Determine the (X, Y) coordinate at the center of the cell enclosing the given text.  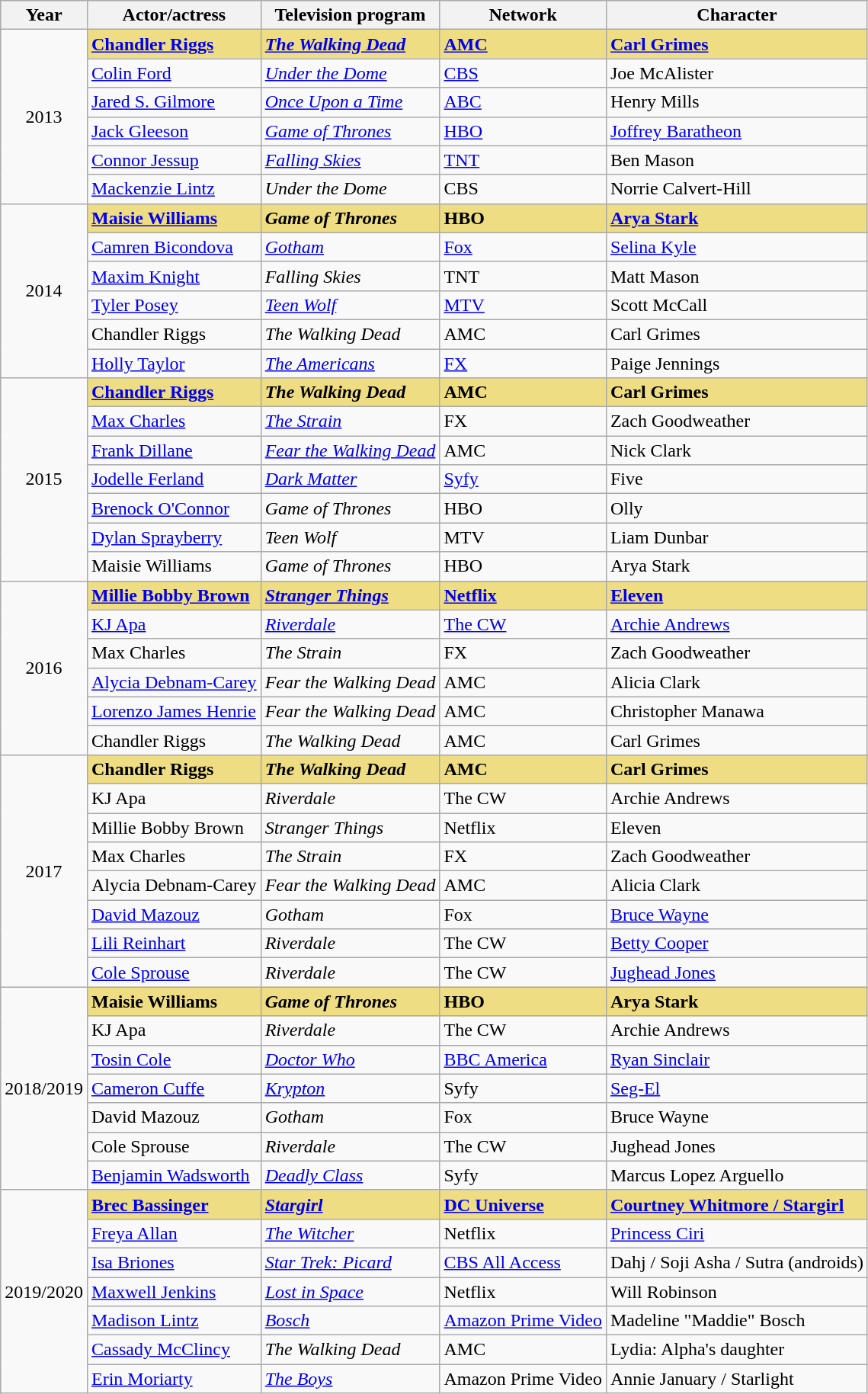
Freya Allan (174, 1233)
2019/2020 (44, 1291)
Ben Mason (736, 160)
Character (736, 15)
Lorenzo James Henrie (174, 711)
Annie January / Starlight (736, 1379)
Dark Matter (351, 479)
Stargirl (351, 1204)
Brec Bassinger (174, 1204)
Camren Bicondova (174, 247)
Brenock O'Connor (174, 508)
Jack Gleeson (174, 131)
Krypton (351, 1088)
Olly (736, 508)
Seg-El (736, 1088)
2013 (44, 117)
BBC America (523, 1059)
Marcus Lopez Arguello (736, 1175)
Bosch (351, 1321)
Deadly Class (351, 1175)
Princess Ciri (736, 1233)
Madeline "Maddie" Bosch (736, 1321)
Year (44, 15)
2017 (44, 870)
Ryan Sinclair (736, 1059)
Actor/actress (174, 15)
Tosin Cole (174, 1059)
Paige Jennings (736, 364)
Jared S. Gilmore (174, 102)
Dylan Sprayberry (174, 537)
Erin Moriarty (174, 1379)
Colin Ford (174, 73)
The Americans (351, 364)
Tyler Posey (174, 305)
Norrie Calvert-Hill (736, 189)
2018/2019 (44, 1088)
Joe McAlister (736, 73)
Liam Dunbar (736, 537)
ABC (523, 102)
Network (523, 15)
Cameron Cuffe (174, 1088)
Madison Lintz (174, 1321)
CBS All Access (523, 1262)
2014 (44, 290)
Isa Briones (174, 1262)
Five (736, 479)
The Witcher (351, 1233)
Henry Mills (736, 102)
Lydia: Alpha's daughter (736, 1350)
Television program (351, 15)
Mackenzie Lintz (174, 189)
Benjamin Wadsworth (174, 1175)
DC Universe (523, 1204)
Matt Mason (736, 276)
2015 (44, 479)
Holly Taylor (174, 364)
Christopher Manawa (736, 711)
Will Robinson (736, 1292)
Betty Cooper (736, 944)
2016 (44, 668)
Connor Jessup (174, 160)
Dahj / Soji Asha / Sutra (androids) (736, 1262)
Lost in Space (351, 1292)
Maxim Knight (174, 276)
Maxwell Jenkins (174, 1292)
Doctor Who (351, 1059)
Joffrey Baratheon (736, 131)
Courtney Whitmore / Stargirl (736, 1204)
Lili Reinhart (174, 944)
Once Upon a Time (351, 102)
Frank Dillane (174, 450)
Jodelle Ferland (174, 479)
Cassady McClincy (174, 1350)
Scott McCall (736, 305)
Selina Kyle (736, 247)
Star Trek: Picard (351, 1262)
The Boys (351, 1379)
Nick Clark (736, 450)
